From the cell containing the given text, extract its center point as [X, Y] coordinate. 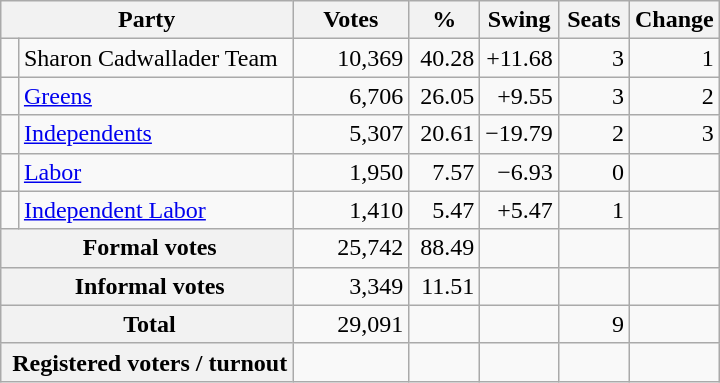
29,091 [351, 324]
Seats [594, 20]
+11.68 [520, 58]
Change [674, 20]
Sharon Cadwallader Team [155, 58]
1,410 [351, 210]
Greens [155, 96]
10,369 [351, 58]
5.47 [444, 210]
Independent Labor [155, 210]
26.05 [444, 96]
11.51 [444, 286]
1,950 [351, 172]
3,349 [351, 286]
0 [594, 172]
7.57 [444, 172]
% [444, 20]
Swing [520, 20]
20.61 [444, 134]
Informal votes [147, 286]
Votes [351, 20]
88.49 [444, 248]
+9.55 [520, 96]
Formal votes [147, 248]
Party [147, 20]
40.28 [444, 58]
5,307 [351, 134]
6,706 [351, 96]
Total [147, 324]
−19.79 [520, 134]
25,742 [351, 248]
Labor [155, 172]
−6.93 [520, 172]
+5.47 [520, 210]
9 [594, 324]
Independents [155, 134]
Registered voters / turnout [147, 362]
